Scan for the cell matching the given text and deliver its [X, Y] coordinate at center. 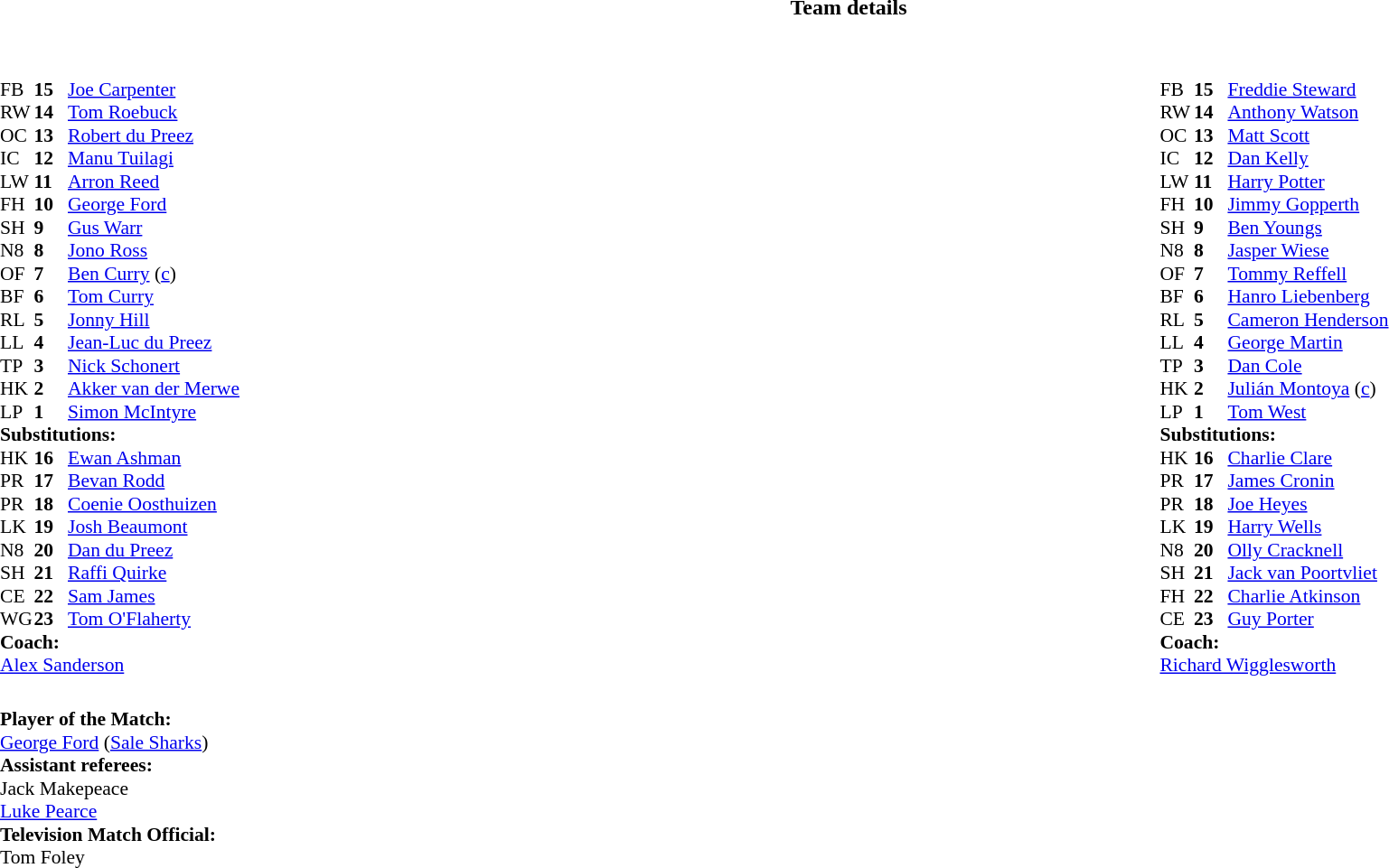
Tom O'Flaherty [154, 619]
Raffi Quirke [154, 574]
Joe Carpenter [154, 89]
Jonny Hill [154, 320]
Anthony Watson [1308, 113]
George Martin [1308, 342]
Dan du Preez [154, 550]
Tom West [1308, 412]
Akker van der Merwe [154, 389]
Julián Montoya (c) [1308, 389]
Olly Cracknell [1308, 550]
Harry Potter [1308, 182]
Dan Kelly [1308, 158]
Alex Sanderson [119, 666]
Jean-Luc du Preez [154, 342]
Joe Heyes [1308, 504]
Bevan Rodd [154, 481]
Charlie Atkinson [1308, 596]
Jono Ross [154, 250]
Robert du Preez [154, 135]
Arron Reed [154, 182]
Gus Warr [154, 228]
Richard Wigglesworth [1274, 666]
Matt Scott [1308, 135]
Jimmy Gopperth [1308, 205]
Charlie Clare [1308, 458]
Cameron Henderson [1308, 320]
Simon McIntyre [154, 412]
Ben Youngs [1308, 228]
Tom Curry [154, 297]
James Cronin [1308, 481]
Coenie Oosthuizen [154, 504]
Ewan Ashman [154, 458]
Tom Roebuck [154, 113]
George Ford [154, 205]
Tommy Reffell [1308, 274]
Sam James [154, 596]
Guy Porter [1308, 619]
Harry Wells [1308, 527]
Nick Schonert [154, 366]
Manu Tuilagi [154, 158]
Josh Beaumont [154, 527]
Jack van Poortvliet [1308, 574]
Freddie Steward [1308, 89]
Hanro Liebenberg [1308, 297]
Ben Curry (c) [154, 274]
WG [17, 619]
Dan Cole [1308, 366]
Jasper Wiese [1308, 250]
